Search for the cell housing the specified text and yield its (x, y) center coordinate. 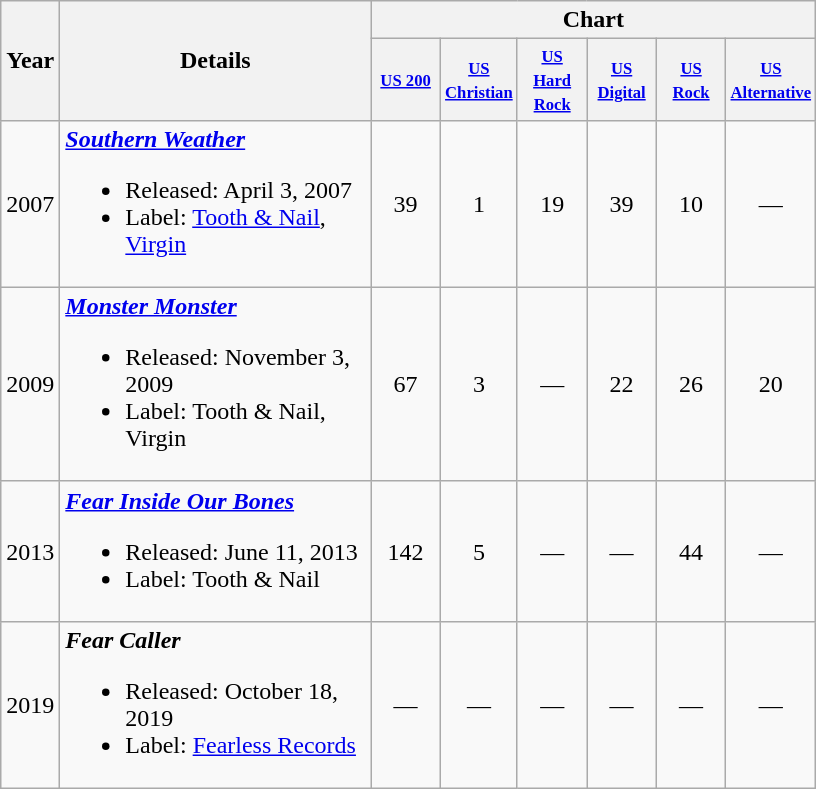
20 (771, 384)
Chart (594, 20)
2009 (30, 384)
22 (622, 384)
19 (552, 204)
US Christian (478, 80)
US Alternative (771, 80)
Fear CallerReleased: October 18, 2019Label: Fearless Records (216, 704)
Fear Inside Our BonesReleased: June 11, 2013Label: Tooth & Nail (216, 551)
5 (478, 551)
2019 (30, 704)
3 (478, 384)
142 (406, 551)
Southern WeatherReleased: April 3, 2007Label: Tooth & Nail, Virgin (216, 204)
2013 (30, 551)
US 200 (406, 80)
US Rock (690, 80)
26 (690, 384)
US Hard Rock (552, 80)
44 (690, 551)
67 (406, 384)
2007 (30, 204)
Monster MonsterReleased: November 3, 2009Label: Tooth & Nail, Virgin (216, 384)
Year (30, 61)
US Digital (622, 80)
10 (690, 204)
1 (478, 204)
Details (216, 61)
